Pinpoint the cell where the given text exists, returning its [X, Y] midpoint coordinate. 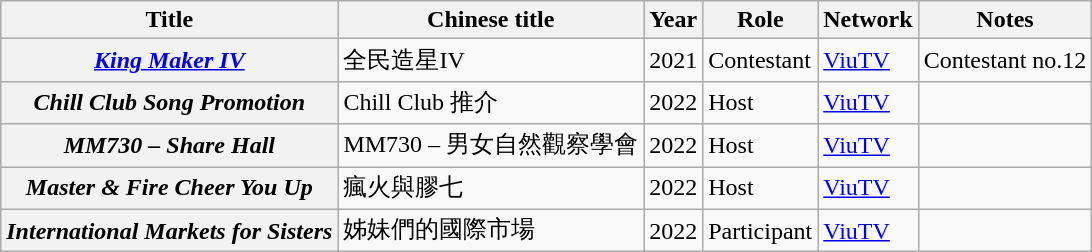
全民造星IV [491, 60]
MM730 – Share Hall [170, 146]
Contestant [760, 60]
Chinese title [491, 20]
King Maker IV [170, 60]
Master & Fire Cheer You Up [170, 188]
MM730 – 男女自然觀察學會 [491, 146]
Title [170, 20]
2021 [674, 60]
Contestant no.12 [1005, 60]
Chill Club 推介 [491, 102]
瘋火與膠七 [491, 188]
International Markets for Sisters [170, 230]
姊妹們的國際市場 [491, 230]
Participant [760, 230]
Year [674, 20]
Network [868, 20]
Role [760, 20]
Notes [1005, 20]
Chill Club Song Promotion [170, 102]
